Capture the cell that displays the provided text and extract its [X, Y] central coordinate. 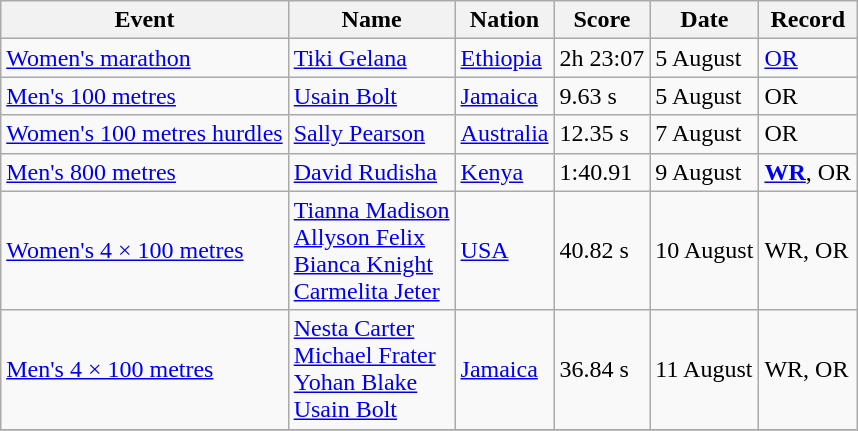
David Rudisha [372, 172]
Women's 4 × 100 metres [144, 250]
Women's marathon [144, 58]
Women's 100 metres hurdles [144, 134]
Nesta CarterMichael FraterYohan BlakeUsain Bolt [372, 370]
2h 23:07 [602, 58]
Event [144, 20]
Sally Pearson [372, 134]
Name [372, 20]
USA [504, 250]
12.35 s [602, 134]
Usain Bolt [372, 96]
Record [808, 20]
Men's 800 metres [144, 172]
10 August [704, 250]
Men's 100 metres [144, 96]
Tianna MadisonAllyson FelixBianca KnightCarmelita Jeter [372, 250]
Tiki Gelana [372, 58]
11 August [704, 370]
Date [704, 20]
Men's 4 × 100 metres [144, 370]
Nation [504, 20]
9.63 s [602, 96]
Ethiopia [504, 58]
7 August [704, 134]
Score [602, 20]
40.82 s [602, 250]
9 August [704, 172]
36.84 s [602, 370]
Kenya [504, 172]
Australia [504, 134]
1:40.91 [602, 172]
